Scan for the cell matching the given text and deliver its (x, y) coordinate at center. 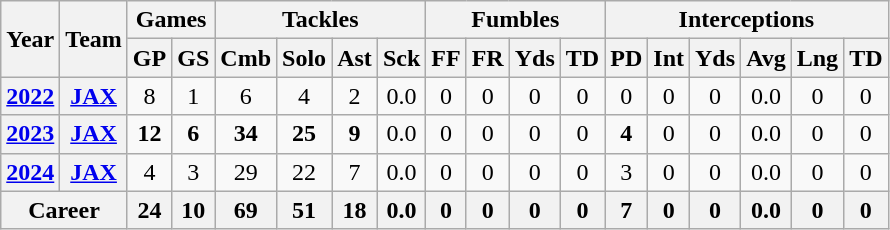
2 (355, 96)
Ast (355, 58)
2024 (30, 172)
PD (626, 58)
Lng (817, 58)
22 (304, 172)
Cmb (246, 58)
Solo (304, 58)
24 (149, 210)
2022 (30, 96)
34 (246, 134)
Year (30, 39)
2023 (30, 134)
GP (149, 58)
Int (669, 58)
Avg (766, 58)
FR (488, 58)
9 (355, 134)
8 (149, 96)
Career (64, 210)
12 (149, 134)
1 (194, 96)
29 (246, 172)
Interceptions (746, 20)
Tackles (320, 20)
Team (94, 39)
10 (194, 210)
25 (304, 134)
51 (304, 210)
Sck (401, 58)
GS (194, 58)
FF (446, 58)
18 (355, 210)
69 (246, 210)
Games (170, 20)
Fumbles (516, 20)
